Provide the [x, y] coordinate of the cell's center where the given text is located.  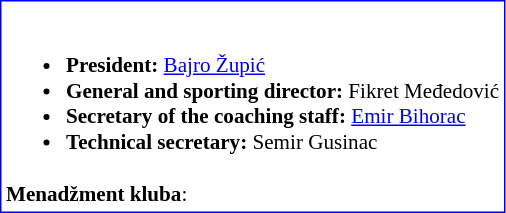
President: Bajro ŽupićGeneral and sporting director: Fikret MeđedovićSecretary of the coaching staff: Emir BihoracTechnical secretary: Semir Gusinac [252, 90]
Menadžment kluba: [252, 194]
